Return the (x, y) coordinate for the center point of the cell that contains the specified text.  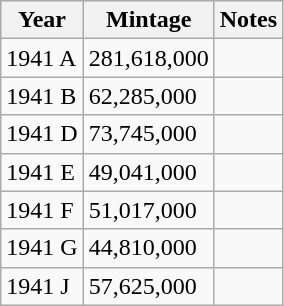
73,745,000 (148, 134)
Notes (248, 20)
1941 D (42, 134)
49,041,000 (148, 172)
1941 J (42, 286)
1941 E (42, 172)
1941 A (42, 58)
281,618,000 (148, 58)
1941 B (42, 96)
Year (42, 20)
51,017,000 (148, 210)
62,285,000 (148, 96)
57,625,000 (148, 286)
Mintage (148, 20)
44,810,000 (148, 248)
1941 G (42, 248)
1941 F (42, 210)
